Search for the cell housing the specified text and yield its [X, Y] center coordinate. 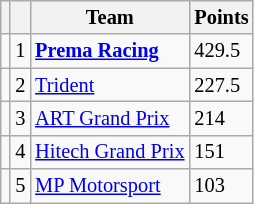
227.5 [221, 85]
Team [110, 17]
Trident [110, 85]
Points [221, 17]
4 [20, 152]
3 [20, 118]
214 [221, 118]
ART Grand Prix [110, 118]
Hitech Grand Prix [110, 152]
Prema Racing [110, 51]
2 [20, 85]
429.5 [221, 51]
5 [20, 186]
1 [20, 51]
103 [221, 186]
151 [221, 152]
MP Motorsport [110, 186]
